Detect which cell encompasses the target text, then output its (x, y) center coordinate. 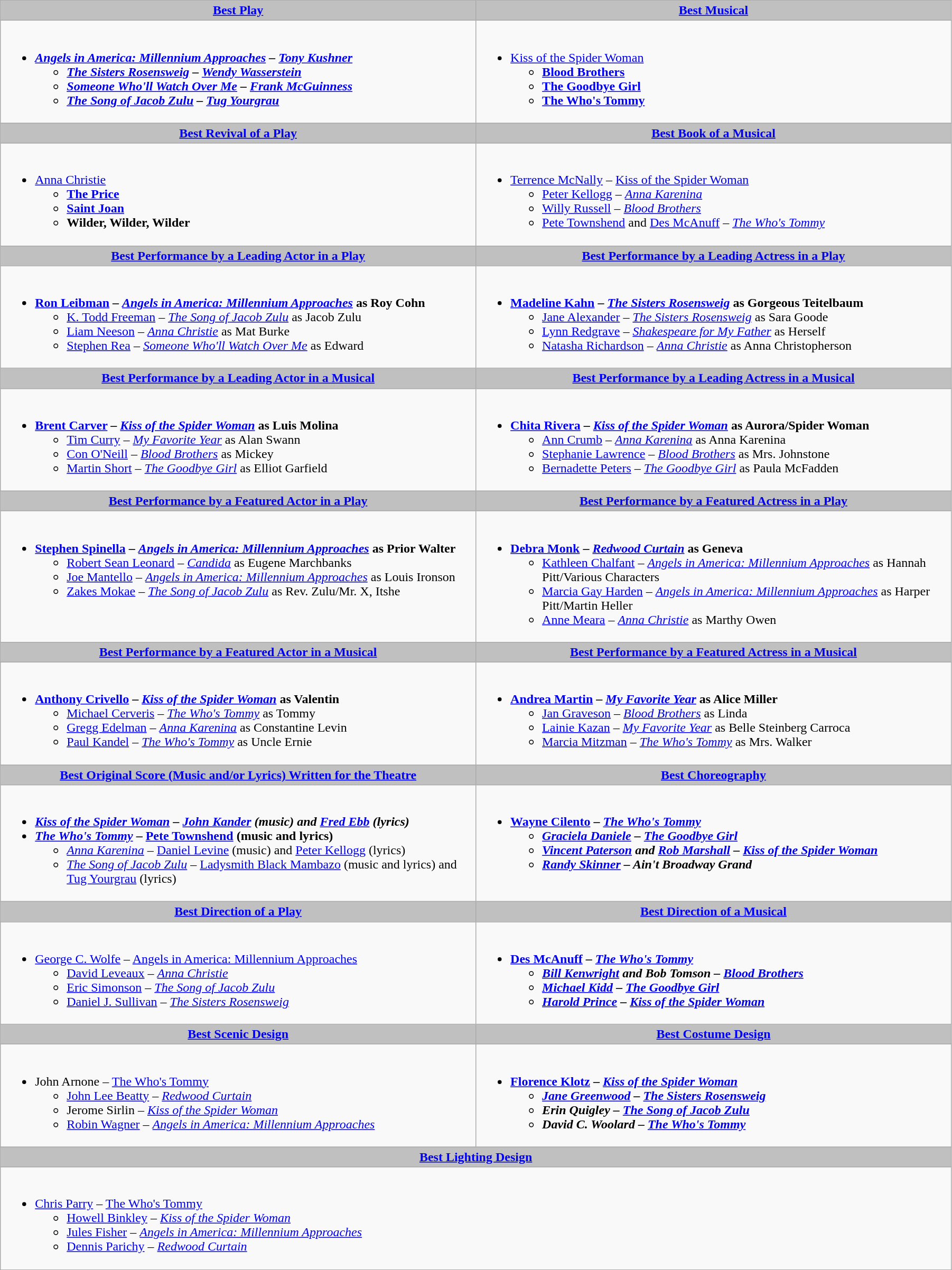
Best Performance by a Leading Actress in a Play (714, 256)
Best Performance by a Leading Actress in a Musical (714, 378)
Best Musical (714, 11)
Anna ChristieThe PriceSaint JoanWilder, Wilder, Wilder (238, 194)
Best Performance by a Leading Actor in a Musical (238, 378)
Best Lighting Design (476, 1157)
Best Revival of a Play (238, 133)
Best Costume Design (714, 1034)
Best Performance by a Featured Actress in a Play (714, 501)
Best Play (238, 11)
Kiss of the Spider WomanBlood BrothersThe Goodbye GirlThe Who's Tommy (714, 72)
Best Performance by a Featured Actress in a Musical (714, 652)
Des McAnuff – The Who's TommyBill Kenwright and Bob Tomson – Blood BrothersMichael Kidd – The Goodbye GirlHarold Prince – Kiss of the Spider Woman (714, 973)
Best Book of a Musical (714, 133)
Best Performance by a Leading Actor in a Play (238, 256)
Best Performance by a Featured Actor in a Play (238, 501)
Best Scenic Design (238, 1034)
Best Choreography (714, 775)
Best Direction of a Musical (714, 912)
Best Direction of a Play (238, 912)
Best Original Score (Music and/or Lyrics) Written for the Theatre (238, 775)
Best Performance by a Featured Actor in a Musical (238, 652)
